Return (X, Y) of the center of cell containing provided text 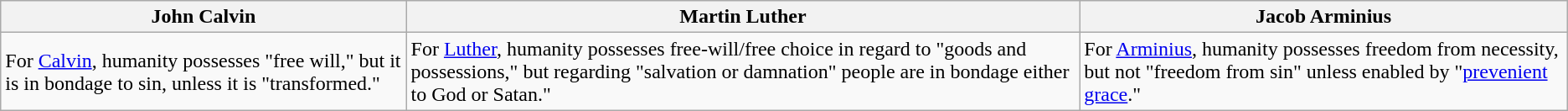
For Arminius, humanity possesses freedom from necessity, but not "freedom from sin" unless enabled by "prevenient grace." (1323, 71)
Jacob Arminius (1323, 17)
Martin Luther (743, 17)
For Calvin, humanity possesses "free will," but it is in bondage to sin, unless it is "transformed." (204, 71)
John Calvin (204, 17)
